Return the [X, Y] coordinate for the center point of the cell that contains the specified text.  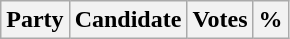
% [270, 20]
Candidate [128, 20]
Party [35, 20]
Votes [220, 20]
